Return [x, y] of the center of cell containing provided text 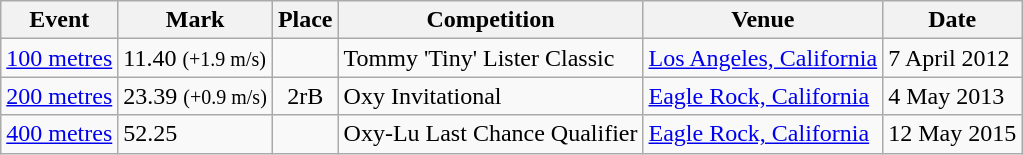
Los Angeles, California [763, 58]
7 April 2012 [952, 58]
Date [952, 20]
100 metres [60, 58]
Competition [490, 20]
11.40 (+1.9 m/s) [196, 58]
400 metres [60, 134]
Venue [763, 20]
52.25 [196, 134]
2rB [305, 96]
12 May 2015 [952, 134]
Tommy 'Tiny' Lister Classic [490, 58]
4 May 2013 [952, 96]
Oxy Invitational [490, 96]
Mark [196, 20]
Place [305, 20]
Event [60, 20]
200 metres [60, 96]
23.39 (+0.9 m/s) [196, 96]
Oxy-Lu Last Chance Qualifier [490, 134]
